Provide the (x, y) coordinate of the cell's center where the given text is located.  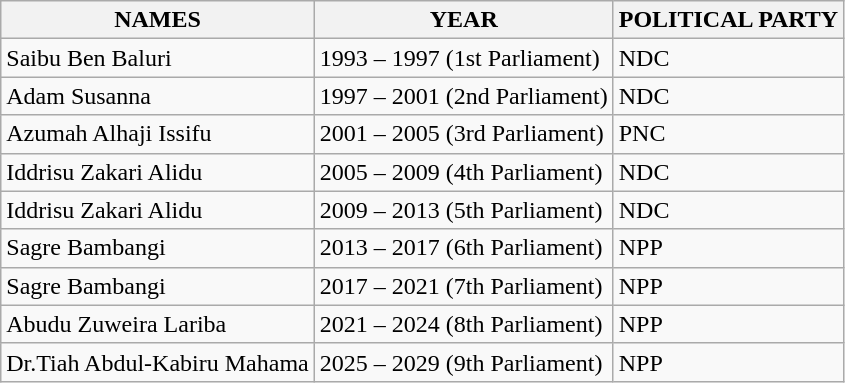
Abudu Zuweira Lariba (158, 324)
PNC (728, 134)
Azumah Alhaji Issifu (158, 134)
2005 – 2009 (4th Parliament) (464, 172)
2009 – 2013 (5th Parliament) (464, 210)
2021 – 2024 (8th Parliament) (464, 324)
Adam Susanna (158, 96)
1997 – 2001 (2nd Parliament) (464, 96)
1993 – 1997 (1st Parliament) (464, 58)
NAMES (158, 20)
2001 – 2005 (3rd Parliament) (464, 134)
POLITICAL PARTY (728, 20)
Saibu Ben Baluri (158, 58)
2025 – 2029 (9th Parliament) (464, 362)
Dr.Tiah Abdul-Kabiru Mahama (158, 362)
YEAR (464, 20)
2013 – 2017 (6th Parliament) (464, 248)
2017 – 2021 (7th Parliament) (464, 286)
